Extract the (X, Y) coordinate from the center of the cell holding the provided text.  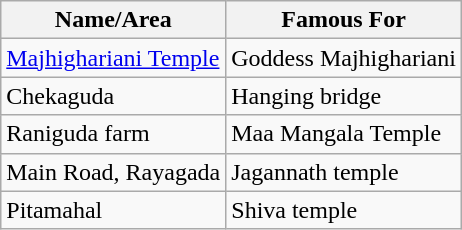
Main Road, Rayagada (114, 172)
Majhighariani Temple (114, 58)
Shiva temple (344, 210)
Chekaguda (114, 96)
Jagannath temple (344, 172)
Maa Mangala Temple (344, 134)
Name/Area (114, 20)
Goddess Majhighariani (344, 58)
Raniguda farm (114, 134)
Famous For (344, 20)
Hanging bridge (344, 96)
Pitamahal (114, 210)
